Find where the given text appears and provide that cell's center as (X, Y) coordinate. 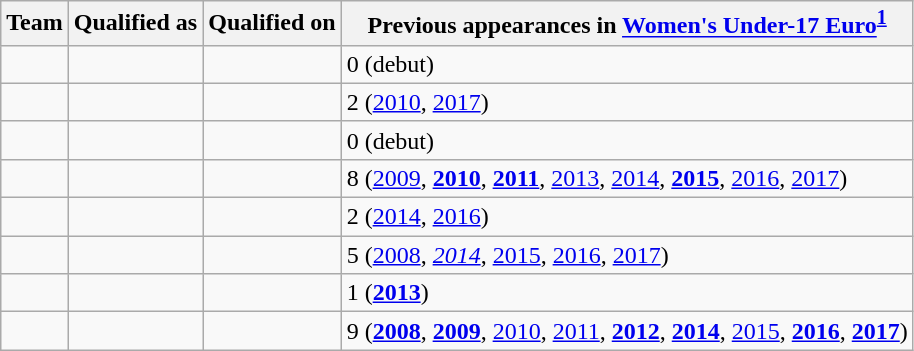
Previous appearances in Women's Under-17 Euro1 (627, 24)
2 (2010, 2017) (627, 102)
2 (2014, 2016) (627, 217)
9 (2008, 2009, 2010, 2011, 2012, 2014, 2015, 2016, 2017) (627, 331)
8 (2009, 2010, 2011, 2013, 2014, 2015, 2016, 2017) (627, 178)
Team (35, 24)
Qualified on (272, 24)
1 (2013) (627, 293)
5 (2008, 2014, 2015, 2016, 2017) (627, 255)
Qualified as (135, 24)
